Capture the cell that displays the provided text and extract its [X, Y] central coordinate. 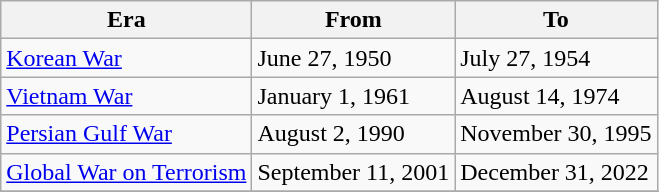
Vietnam War [126, 96]
July 27, 1954 [556, 58]
August 14, 1974 [556, 96]
To [556, 20]
From [354, 20]
June 27, 1950 [354, 58]
November 30, 1995 [556, 134]
Global War on Terrorism [126, 172]
September 11, 2001 [354, 172]
Era [126, 20]
Korean War [126, 58]
December 31, 2022 [556, 172]
Persian Gulf War [126, 134]
August 2, 1990 [354, 134]
January 1, 1961 [354, 96]
